Provide the (X, Y) coordinate of the cell's center where the given text is located.  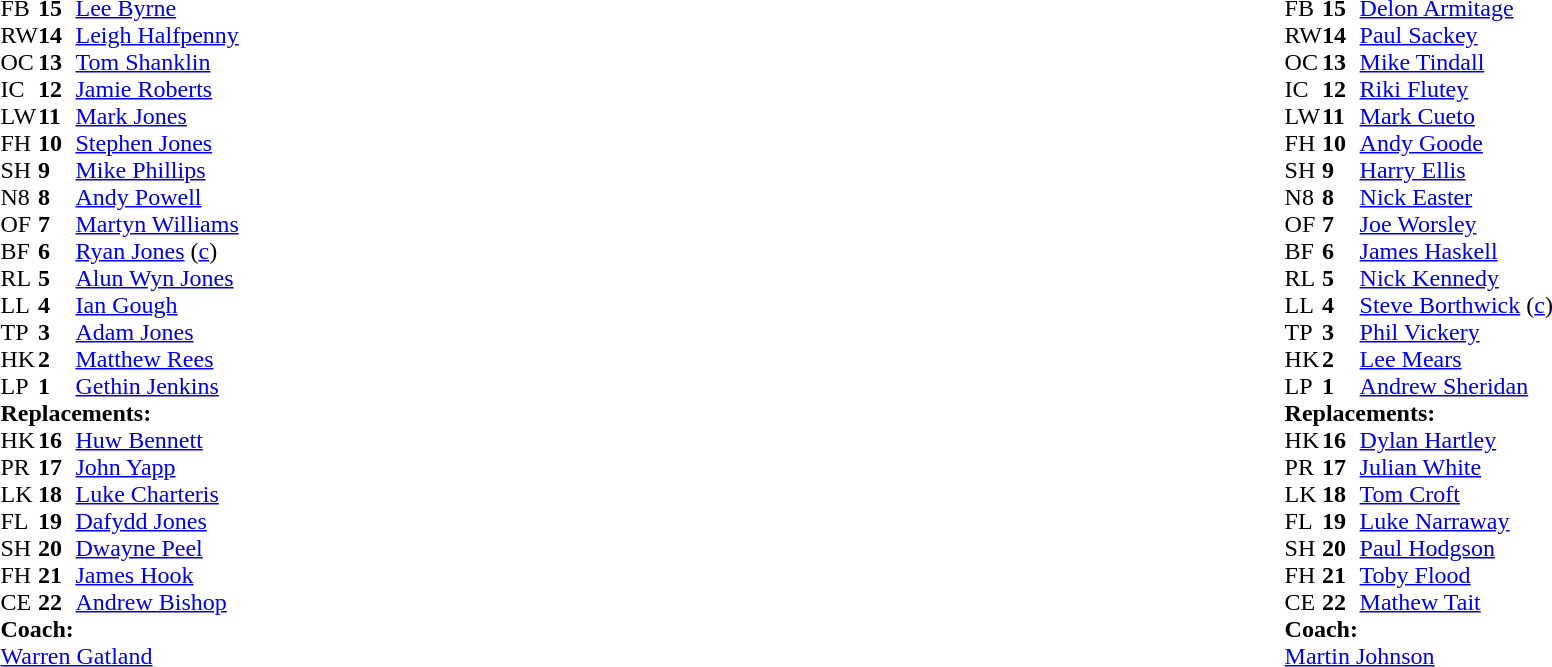
Adam Jones (158, 332)
Leigh Halfpenny (158, 36)
Huw Bennett (158, 440)
Tom Shanklin (158, 62)
Dafydd Jones (158, 522)
Coach: (119, 630)
Dwayne Peel (158, 548)
Andrew Bishop (158, 602)
Replacements: (119, 414)
Alun Wyn Jones (158, 278)
Matthew Rees (158, 360)
Mark Jones (158, 116)
Luke Charteris (158, 494)
Martyn Williams (158, 224)
Stephen Jones (158, 144)
Ian Gough (158, 306)
Mike Phillips (158, 170)
Jamie Roberts (158, 90)
Gethin Jenkins (158, 386)
Andy Powell (158, 198)
James Hook (158, 576)
Ryan Jones (c) (158, 252)
John Yapp (158, 468)
